Find where the given text appears and provide that cell's center as [X, Y] coordinate. 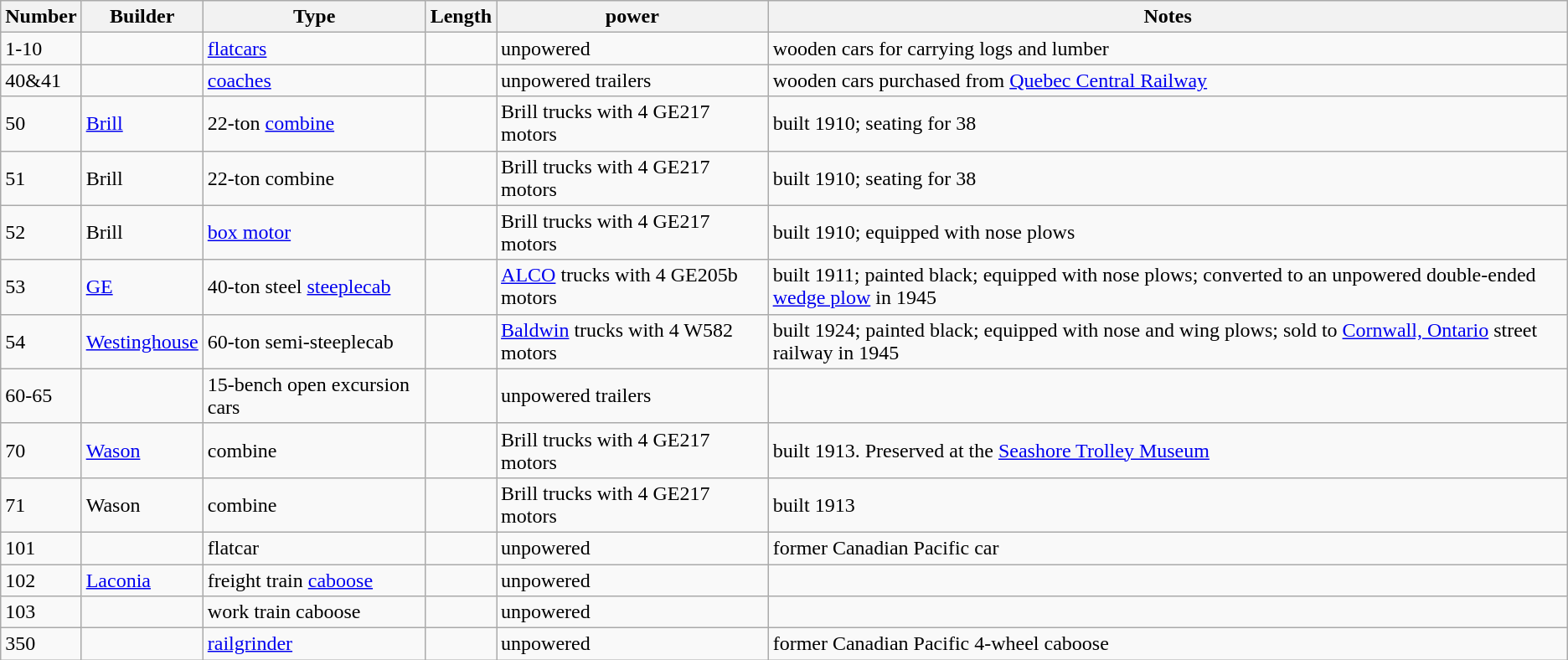
102 [41, 580]
Length [461, 17]
101 [41, 548]
ALCO trucks with 4 GE205b motors [633, 286]
former Canadian Pacific 4-wheel caboose [1168, 644]
40&41 [41, 80]
54 [41, 342]
103 [41, 612]
built 1913. Preserved at the Seashore Trolley Museum [1168, 451]
50 [41, 124]
Builder [142, 17]
coaches [314, 80]
Baldwin trucks with 4 W582 motors [633, 342]
railgrinder [314, 644]
40-ton steel steeplecab [314, 286]
71 [41, 504]
Westinghouse [142, 342]
51 [41, 178]
52 [41, 233]
350 [41, 644]
work train caboose [314, 612]
freight train caboose [314, 580]
flatcar [314, 548]
built 1924; painted black; equipped with nose and wing plows; sold to Cornwall, Ontario street railway in 1945 [1168, 342]
built 1913 [1168, 504]
70 [41, 451]
power [633, 17]
built 1910; equipped with nose plows [1168, 233]
Laconia [142, 580]
Notes [1168, 17]
built 1911; painted black; equipped with nose plows; converted to an unpowered double-ended wedge plow in 1945 [1168, 286]
wooden cars for carrying logs and lumber [1168, 49]
wooden cars purchased from Quebec Central Railway [1168, 80]
GE [142, 286]
60-65 [41, 395]
Number [41, 17]
53 [41, 286]
15-bench open excursion cars [314, 395]
Type [314, 17]
former Canadian Pacific car [1168, 548]
60-ton semi-steeplecab [314, 342]
1-10 [41, 49]
box motor [314, 233]
flatcars [314, 49]
